Determine the [X, Y] coordinate at the center of the cell enclosing the given text.  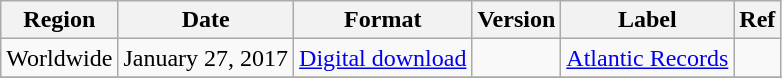
Digital download [383, 58]
Worldwide [60, 58]
Date [206, 20]
Version [516, 20]
Region [60, 20]
Format [383, 20]
Label [648, 20]
Atlantic Records [648, 58]
Ref [758, 20]
January 27, 2017 [206, 58]
